Locate the cell with the specified text and output its (X, Y) center coordinate. 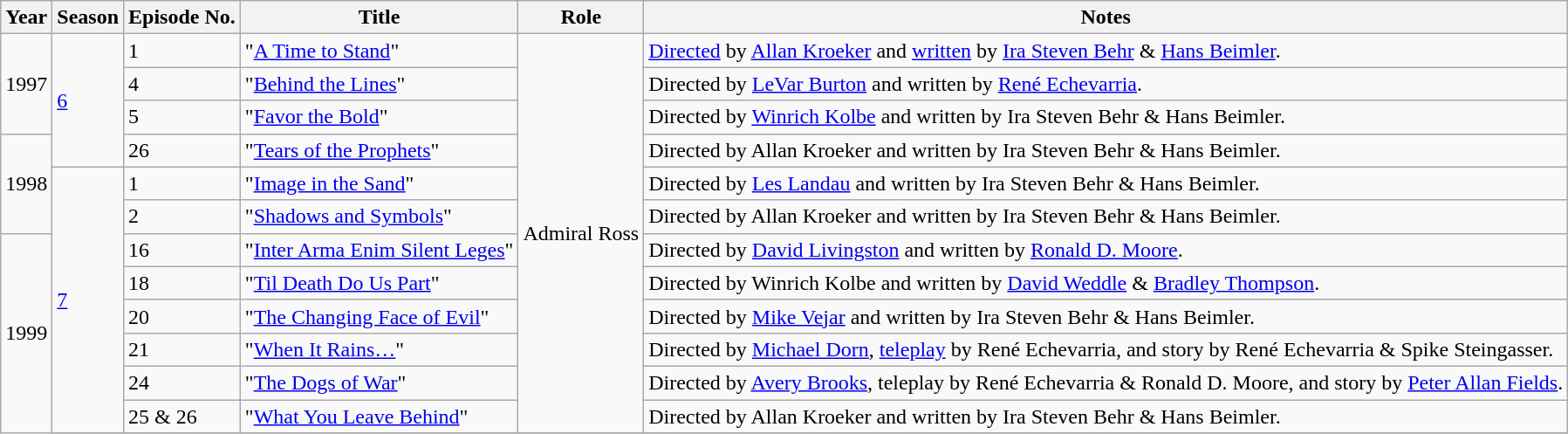
"What You Leave Behind" (379, 417)
25 & 26 (182, 417)
Directed by Avery Brooks, teleplay by René Echevarria & Ronald D. Moore, and story by Peter Allan Fields. (1106, 382)
Directed by Winrich Kolbe and written by Ira Steven Behr & Hans Beimler. (1106, 117)
1999 (26, 333)
Episode No. (182, 17)
Notes (1106, 17)
Role (581, 17)
"Favor the Bold" (379, 117)
20 (182, 316)
1997 (26, 84)
7 (88, 300)
Directed by LeVar Burton and written by René Echevarria. (1106, 84)
Directed by Les Landau and written by Ira Steven Behr & Hans Beimler. (1106, 183)
16 (182, 250)
24 (182, 382)
1998 (26, 183)
"Tears of the Prophets" (379, 150)
Directed by Michael Dorn, teleplay by René Echevarria, and story by René Echevarria & Spike Steingasser. (1106, 349)
"Inter Arma Enim Silent Leges" (379, 250)
"Shadows and Symbols" (379, 217)
Admiral Ross (581, 234)
"The Changing Face of Evil" (379, 316)
26 (182, 150)
21 (182, 349)
Directed by Winrich Kolbe and written by David Weddle & Bradley Thompson. (1106, 283)
Directed by David Livingston and written by Ronald D. Moore. (1106, 250)
4 (182, 84)
"Image in the Sand" (379, 183)
"A Time to Stand" (379, 51)
"Til Death Do Us Part" (379, 283)
6 (88, 100)
Year (26, 17)
Title (379, 17)
2 (182, 217)
"Behind the Lines" (379, 84)
Season (88, 17)
"When It Rains…" (379, 349)
"The Dogs of War" (379, 382)
5 (182, 117)
Directed by Mike Vejar and written by Ira Steven Behr & Hans Beimler. (1106, 316)
18 (182, 283)
